Provide the [X, Y] coordinate of the cell's center where the given text is located.  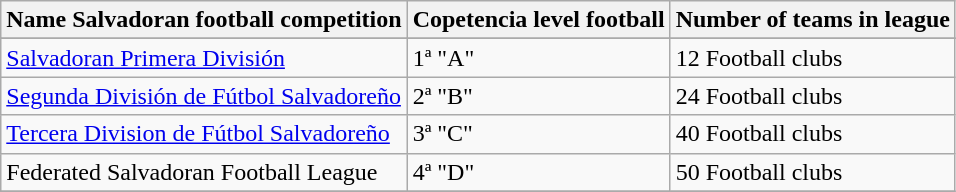
Name Salvadoran football competition [204, 20]
4ª "D" [538, 172]
Number of teams in league [812, 20]
50 Football clubs [812, 172]
Tercera Division de Fútbol Salvadoreño [204, 134]
Salvadoran Primera División [204, 58]
1ª "A" [538, 58]
12 Football clubs [812, 58]
40 Football clubs [812, 134]
24 Football clubs [812, 96]
Copetencia level football [538, 20]
3ª "C" [538, 134]
Segunda División de Fútbol Salvadoreño [204, 96]
2ª "B" [538, 96]
Federated Salvadoran Football League [204, 172]
